Return [x, y] of the center of cell containing provided text 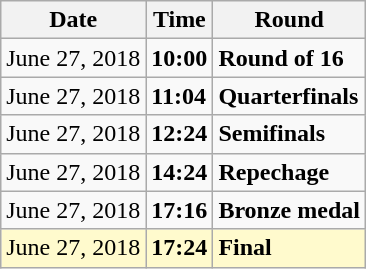
Date [74, 20]
10:00 [180, 58]
Time [180, 20]
Round of 16 [290, 58]
17:24 [180, 248]
Round [290, 20]
Semifinals [290, 134]
11:04 [180, 96]
Bronze medal [290, 210]
12:24 [180, 134]
Final [290, 248]
Quarterfinals [290, 96]
14:24 [180, 172]
Repechage [290, 172]
17:16 [180, 210]
